Identify which cell holds the provided text, then report its (x, y) central coordinate. 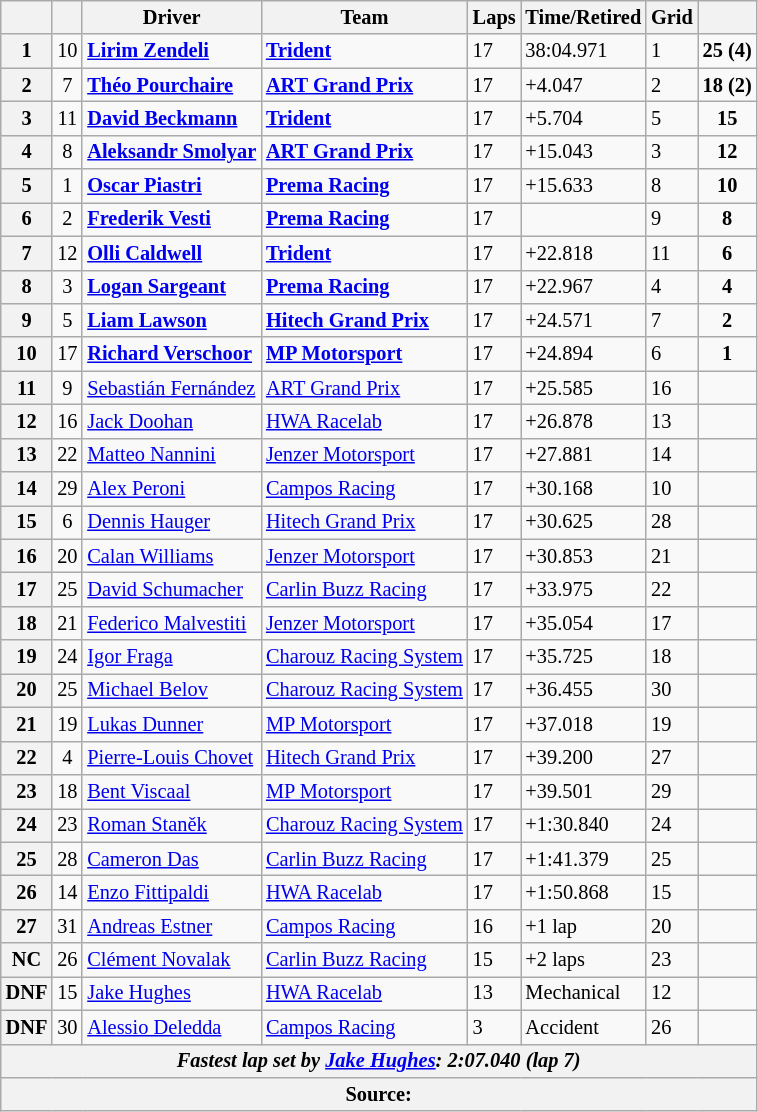
25 (4) (728, 51)
Frederik Vesti (172, 219)
+35.725 (584, 657)
Aleksandr Smolyar (172, 152)
Team (364, 17)
+33.975 (584, 589)
+1:41.379 (584, 859)
Jack Doohan (172, 421)
+24.571 (584, 320)
Mechanical (584, 993)
+1 lap (584, 926)
Pierre-Louis Chovet (172, 758)
+25.585 (584, 388)
Matteo Nannini (172, 455)
Sebastián Fernández (172, 388)
Lukas Dunner (172, 724)
Calan Williams (172, 556)
Enzo Fittipaldi (172, 892)
+39.200 (584, 758)
Lirim Zendeli (172, 51)
Théo Pourchaire (172, 85)
+15.633 (584, 186)
+22.967 (584, 287)
+39.501 (584, 791)
Liam Lawson (172, 320)
Alessio Deledda (172, 1027)
Accident (584, 1027)
Andreas Estner (172, 926)
David Beckmann (172, 118)
+22.818 (584, 253)
+26.878 (584, 421)
+1:50.868 (584, 892)
31 (67, 926)
Clément Novalak (172, 960)
+4.047 (584, 85)
NC (27, 960)
+35.054 (584, 623)
Logan Sargeant (172, 287)
Cameron Das (172, 859)
38:04.971 (584, 51)
David Schumacher (172, 589)
Alex Peroni (172, 489)
Michael Belov (172, 690)
Jake Hughes (172, 993)
Igor Fraga (172, 657)
Dennis Hauger (172, 522)
+30.625 (584, 522)
+2 laps (584, 960)
Bent Viscaal (172, 791)
+15.043 (584, 152)
18 (2) (728, 85)
+30.168 (584, 489)
+5.704 (584, 118)
+1:30.840 (584, 825)
+24.894 (584, 354)
Time/Retired (584, 17)
Driver (172, 17)
+36.455 (584, 690)
Federico Malvestiti (172, 623)
+30.853 (584, 556)
Laps (494, 17)
Roman Staněk (172, 825)
Richard Verschoor (172, 354)
+37.018 (584, 724)
Olli Caldwell (172, 253)
+27.881 (584, 455)
Grid (672, 17)
Fastest lap set by Jake Hughes: 2:07.040 (lap 7) (379, 1061)
Source: (379, 1094)
Oscar Piastri (172, 186)
